Determine the (X, Y) coordinate at the center of the cell enclosing the given text.  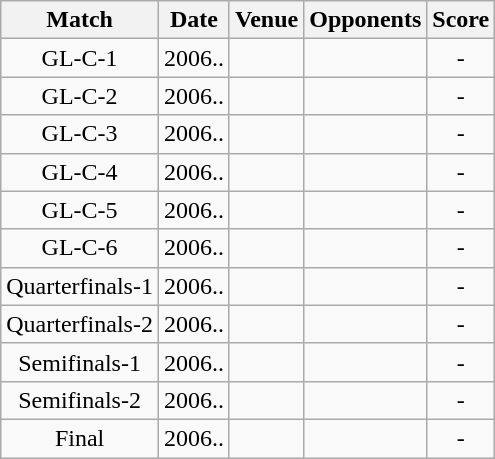
Quarterfinals-2 (80, 324)
Quarterfinals-1 (80, 286)
Match (80, 20)
Score (461, 20)
Semifinals-1 (80, 362)
GL-C-3 (80, 134)
GL-C-4 (80, 172)
Date (194, 20)
Final (80, 438)
GL-C-5 (80, 210)
GL-C-2 (80, 96)
GL-C-6 (80, 248)
Venue (266, 20)
Semifinals-2 (80, 400)
GL-C-1 (80, 58)
Opponents (366, 20)
